Return the [X, Y] coordinate for the center point of the cell that contains the specified text.  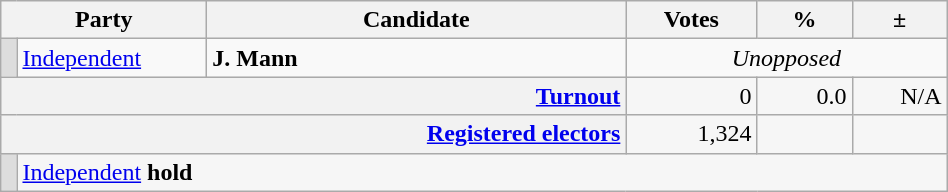
N/A [900, 96]
Independent hold [482, 172]
± [900, 20]
Independent [112, 58]
0 [692, 96]
Candidate [416, 20]
% [804, 20]
0.0 [804, 96]
J. Mann [416, 58]
Turnout [314, 96]
Registered electors [314, 134]
Party [104, 20]
Votes [692, 20]
Unopposed [786, 58]
1,324 [692, 134]
